Provide the (X, Y) coordinate of the cell's center where the given text is located.  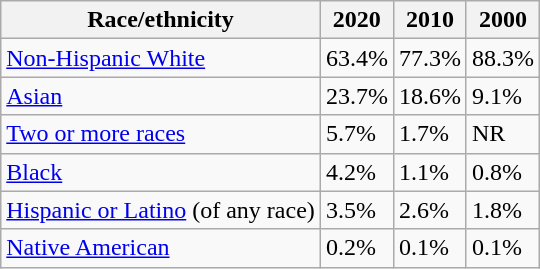
77.3% (430, 58)
5.7% (356, 134)
0.2% (356, 248)
2.6% (430, 210)
Two or more races (161, 134)
2000 (502, 20)
23.7% (356, 96)
9.1% (502, 96)
1.8% (502, 210)
Non-Hispanic White (161, 58)
2010 (430, 20)
1.1% (430, 172)
Black (161, 172)
2020 (356, 20)
4.2% (356, 172)
63.4% (356, 58)
3.5% (356, 210)
Hispanic or Latino (of any race) (161, 210)
18.6% (430, 96)
Native American (161, 248)
Asian (161, 96)
0.8% (502, 172)
NR (502, 134)
88.3% (502, 58)
Race/ethnicity (161, 20)
1.7% (430, 134)
